Determine the (X, Y) coordinate at the center of the cell enclosing the given text.  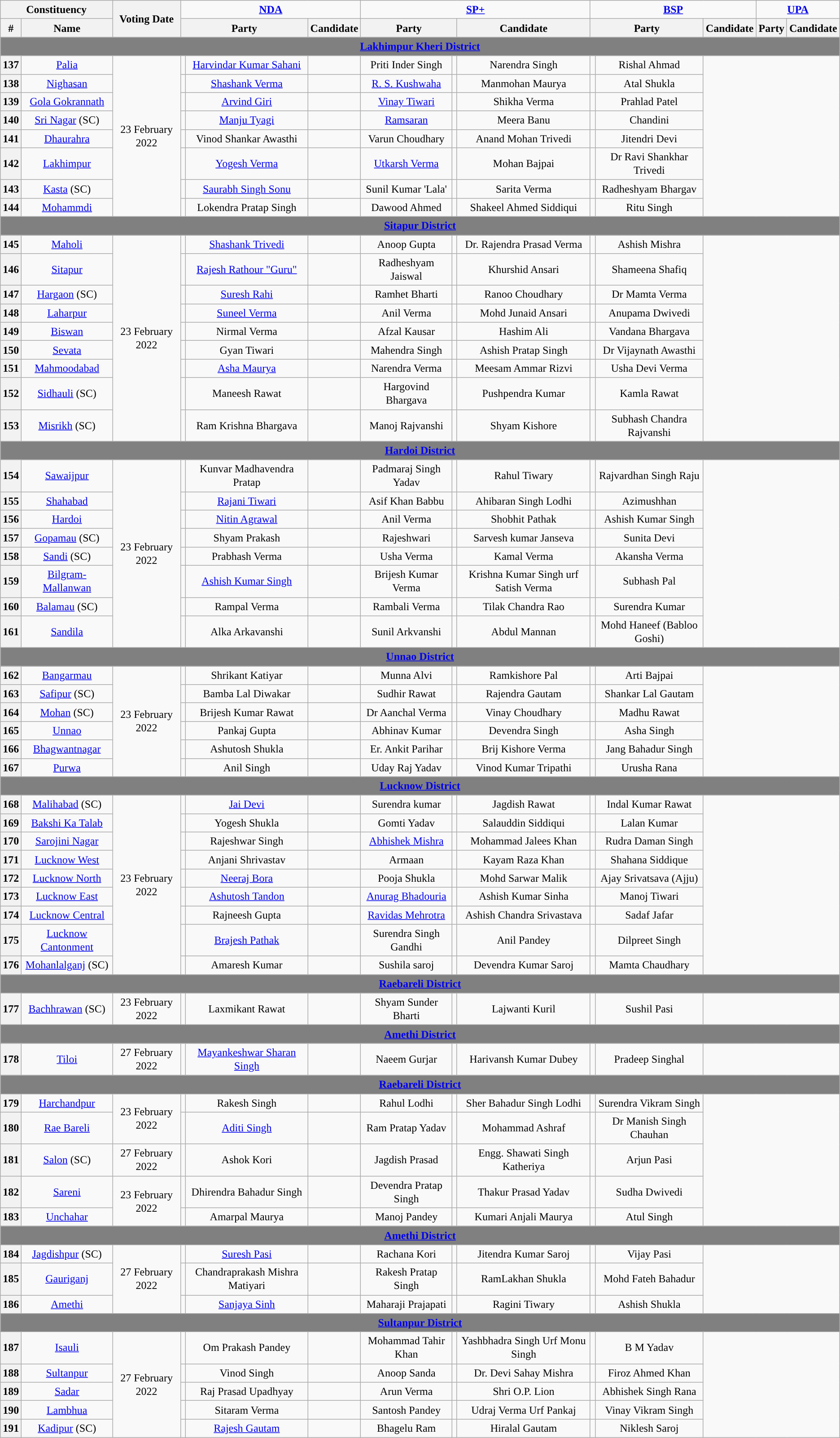
Rajendra Gautam (523, 694)
Manmohan Maurya (523, 84)
Mayankeshwar Sharan Singh (247, 1060)
Alka Arkavanshi (247, 632)
Pankaj Gupta (247, 731)
Suresh Pasi (247, 1253)
Dr. Rajendra Prasad Verma (523, 244)
Bamba Lal Diwakar (247, 694)
Kamal Verma (523, 556)
Meera Banu (523, 120)
Afzal Kausar (407, 331)
165 (11, 731)
Prabhash Verma (247, 556)
Arti Bajpai (649, 675)
B M Yadav (649, 1348)
Anil Pandey (523, 940)
Bhagwantnagar (67, 749)
Suneel Verma (247, 313)
Narendra Singh (523, 65)
Unnao District (420, 657)
Sultanpur District (420, 1323)
Ashok Kori (247, 1160)
Ashish Kumar Sinha (523, 896)
Rampal Verma (247, 606)
Surendra Kumar (649, 606)
Ashutosh Tandon (247, 896)
Misrikh (SC) (67, 426)
Rudra Daman Singh (649, 841)
174 (11, 915)
Amaresh Kumar (247, 965)
Er. Ankit Parihar (407, 749)
Padmaraj Singh Yadav (407, 476)
Kunvar Madhavendra Pratap (247, 476)
Aditi Singh (247, 1128)
Bhagelu Ram (407, 1429)
164 (11, 712)
Lucknow Central (67, 915)
Atal Shukla (649, 84)
Udraj Verma Urf Pankaj (523, 1410)
Bilgram-Mallanwan (67, 581)
Ram Pratap Yadav (407, 1128)
153 (11, 426)
Vinod Singh (247, 1373)
154 (11, 476)
Brij Kishore Verma (523, 749)
157 (11, 538)
145 (11, 244)
Rajeshwar Singh (247, 841)
185 (11, 1279)
Shyam Prakash (247, 538)
Anoop Gupta (407, 244)
Bachhrawan (SC) (67, 1009)
Sushila saroj (407, 965)
Devendra Kumar Saroj (523, 965)
Mahendra Singh (407, 350)
Rakesh Pratap Singh (407, 1279)
Ravidas Mehrotra (407, 915)
Tiloi (67, 1060)
Prahlad Patel (649, 101)
Mohd Fateh Bahadur (649, 1279)
Kayam Raza Khan (523, 859)
Abhinav Kumar (407, 731)
Mamta Chaudhary (649, 965)
Jagdish Rawat (523, 805)
Om Prakash Pandey (247, 1348)
Hardoi District (420, 451)
Usha Verma (407, 556)
Surendra Vikram Singh (649, 1103)
Mahmoodabad (67, 368)
Purwa (67, 768)
Vijay Pasi (649, 1253)
Mohanlalganj (SC) (67, 965)
Santosh Pandey (407, 1410)
Priti Inder Singh (407, 65)
Rajesh Rathour "Guru" (247, 269)
Pushpendra Kumar (523, 393)
Mohammdi (67, 207)
Uday Raj Yadav (407, 768)
Sadar (67, 1392)
Isauli (67, 1348)
171 (11, 859)
Shahabad (67, 501)
Palia (67, 65)
Shrikant Katiyar (247, 675)
147 (11, 295)
Kadipur (SC) (67, 1429)
Hardoi (67, 519)
Balamau (SC) (67, 606)
Surendra Singh Gandhi (407, 940)
179 (11, 1103)
Chandraprakash Mishra Matiyari (247, 1279)
Dilpreet Singh (649, 940)
Manoj Pandey (407, 1217)
Atul Singh (649, 1217)
155 (11, 501)
Manoj Tiwari (649, 896)
Safipur (SC) (67, 694)
Ranoo Choudhary (523, 295)
Sandi (SC) (67, 556)
Lucknow West (67, 859)
Ritu Singh (649, 207)
Sareni (67, 1192)
Arun Verma (407, 1392)
Sadaf Jafar (649, 915)
Voting Date (147, 19)
Subhash Chandra Rajvanshi (649, 426)
Dr Vijaynath Awasthi (649, 350)
R. S. Kushwaha (407, 84)
Arjun Pasi (649, 1160)
Shameena Shafiq (649, 269)
Jitendra Kumar Saroj (523, 1253)
Neeraj Bora (247, 878)
182 (11, 1192)
Thakur Prasad Yadav (523, 1192)
Vinay Choudhary (523, 712)
Vinod Shankar Awasthi (247, 138)
Abdul Mannan (523, 632)
180 (11, 1128)
Yashbhadra Singh Urf Monu Singh (523, 1348)
Sanjaya Sinh (247, 1304)
Sidhauli (SC) (67, 393)
167 (11, 768)
Varun Choudhary (407, 138)
Ahibaran Singh Lodhi (523, 501)
Mohan (SC) (67, 712)
Tilak Chandra Rao (523, 606)
156 (11, 519)
Dr. Devi Sahay Mishra (523, 1373)
Arvind Giri (247, 101)
Brijesh Kumar Rawat (247, 712)
Bangarmau (67, 675)
Indal Kumar Rawat (649, 805)
Biswan (67, 331)
Hashim Ali (523, 331)
166 (11, 749)
Rahul Lodhi (407, 1103)
Sandila (67, 632)
Shri O.P. Lion (523, 1392)
142 (11, 163)
Jagdishpur (SC) (67, 1253)
Mohammad Jalees Khan (523, 841)
Kasta (SC) (67, 189)
Sitaram Verma (247, 1410)
Anjani Shrivastav (247, 859)
144 (11, 207)
Salon (SC) (67, 1160)
161 (11, 632)
Lucknow North (67, 878)
Anoop Sanda (407, 1373)
148 (11, 313)
Lucknow East (67, 896)
Pradeep Singhal (649, 1060)
178 (11, 1060)
Urusha Rana (649, 768)
Brijesh Kumar Verma (407, 581)
137 (11, 65)
Amethi (67, 1304)
Shyam Kishore (523, 426)
Maneesh Rawat (247, 393)
Madhu Rawat (649, 712)
Ajay Srivatsava (Ajju) (649, 878)
Mohd Haneef (Babloo Goshi) (649, 632)
Sitapur District (420, 225)
184 (11, 1253)
Laharpur (67, 313)
Malihabad (SC) (67, 805)
158 (11, 556)
169 (11, 822)
Gauriganj (67, 1279)
Raj Prasad Upadhyay (247, 1392)
170 (11, 841)
Harivansh Kumar Dubey (523, 1060)
Radheshyam Jaiswal (407, 269)
Armaan (407, 859)
Mohd Junaid Ansari (523, 313)
Jai Devi (247, 805)
Vandana Bhargava (649, 331)
Surendra kumar (407, 805)
Ashish Pratap Singh (523, 350)
Dr Ravi Shankhar Trivedi (649, 163)
151 (11, 368)
Kumari Anjali Maurya (523, 1217)
Jagdish Prasad (407, 1160)
Asif Khan Babbu (407, 501)
SP+ (476, 10)
Ram Krishna Bhargava (247, 426)
Narendra Verma (407, 368)
Munna Alvi (407, 675)
Asha Maurya (247, 368)
162 (11, 675)
Sarojini Nagar (67, 841)
160 (11, 606)
Rajvardhan Singh Raju (649, 476)
Mohammad Ashraf (523, 1128)
Sher Bahadur Singh Lodhi (523, 1103)
Ashish Chandra Srivastava (523, 915)
Lucknow Cantonment (67, 940)
Rae Bareli (67, 1128)
Vinay Vikram Singh (649, 1410)
139 (11, 101)
172 (11, 878)
Vinod Kumar Tripathi (523, 768)
Rahul Tiwary (523, 476)
NDA (271, 10)
Niklesh Saroj (649, 1429)
Pooja Shukla (407, 878)
Sunita Devi (649, 538)
159 (11, 581)
190 (11, 1410)
Gomti Yadav (407, 822)
Suresh Rahi (247, 295)
Naeem Gurjar (407, 1060)
Harchandpur (67, 1103)
Abhishek Singh Rana (649, 1392)
Sunil Kumar 'Lala' (407, 189)
Dhirendra Bahadur Singh (247, 1192)
191 (11, 1429)
Sri Nagar (SC) (67, 120)
Firoz Ahmed Khan (649, 1373)
Rajani Tiwari (247, 501)
Brajesh Pathak (247, 940)
Asha Singh (649, 731)
181 (11, 1160)
141 (11, 138)
Laxmikant Rawat (247, 1009)
Akansha Verma (649, 556)
Sevata (67, 350)
Chandini (649, 120)
Rishal Ahmad (649, 65)
Dr Aanchal Verma (407, 712)
187 (11, 1348)
Sushil Pasi (649, 1009)
176 (11, 965)
140 (11, 120)
Rajneesh Gupta (247, 915)
188 (11, 1373)
# (11, 28)
RamLakhan Shukla (523, 1279)
Anil Singh (247, 768)
Engg. Shawati Singh Katheriya (523, 1160)
Amarpal Maurya (247, 1217)
Hargovind Bhargava (407, 393)
Hiralal Gautam (523, 1429)
Lalan Kumar (649, 822)
BSP (673, 10)
Krishna Kumar Singh urf Satish Verma (523, 581)
Sitapur (67, 269)
Utkarsh Verma (407, 163)
Yogesh Shukla (247, 822)
Anand Mohan Trivedi (523, 138)
189 (11, 1392)
Sudhir Rawat (407, 694)
Nitin Agrawal (247, 519)
Shobhit Pathak (523, 519)
Manoj Rajvanshi (407, 426)
Unnao (67, 731)
Shankar Lal Gautam (649, 694)
Ashish Shukla (649, 1304)
Shikha Verma (523, 101)
Shyam Sunder Bharti (407, 1009)
Gopamau (SC) (67, 538)
Nighasan (67, 84)
177 (11, 1009)
Lakhimpur Kheri District (420, 47)
Maharaji Prajapati (407, 1304)
Subhash Pal (649, 581)
Bakshi Ka Talab (67, 822)
Ragini Tiwary (523, 1304)
Lambhua (67, 1410)
Constituency (57, 10)
Sudha Dwivedi (649, 1192)
Gyan Tiwari (247, 350)
Ramsaran (407, 120)
Lokendra Pratap Singh (247, 207)
Rajesh Gautam (247, 1429)
Azimushhan (649, 501)
Name (67, 28)
138 (11, 84)
186 (11, 1304)
Usha Devi Verma (649, 368)
173 (11, 896)
Ashish Mishra (649, 244)
Shakeel Ahmed Siddiqui (523, 207)
Nirmal Verma (247, 331)
Radheshyam Bhargav (649, 189)
183 (11, 1217)
Hargaon (SC) (67, 295)
Jitendri Devi (649, 138)
Abhishek Mishra (407, 841)
Manju Tyagi (247, 120)
Unchahar (67, 1217)
Lakhimpur (67, 163)
Lucknow District (420, 786)
Vinay Tiwari (407, 101)
Dr Manish Singh Chauhan (649, 1128)
Lajwanti Kuril (523, 1009)
Gola Gokrannath (67, 101)
Sarvesh kumar Janseva (523, 538)
146 (11, 269)
143 (11, 189)
Saurabh Singh Sonu (247, 189)
150 (11, 350)
Anupama Dwivedi (649, 313)
Yogesh Verma (247, 163)
UPA (798, 10)
Ramkishore Pal (523, 675)
Rambali Verma (407, 606)
Shahana Siddique (649, 859)
Maholi (67, 244)
175 (11, 940)
Mohan Bajpai (523, 163)
Mohammad Tahir Khan (407, 1348)
Ashutosh Shukla (247, 749)
Sultanpur (67, 1373)
Meesam Ammar Rizvi (523, 368)
Shashank Verma (247, 84)
Rachana Kori (407, 1253)
Dr Mamta Verma (649, 295)
Sunil Arkvanshi (407, 632)
168 (11, 805)
Kamla Rawat (649, 393)
Devendra Pratap Singh (407, 1192)
Rakesh Singh (247, 1103)
Jang Bahadur Singh (649, 749)
Dhaurahra (67, 138)
Khurshid Ansari (523, 269)
Rajeshwari (407, 538)
Sawaijpur (67, 476)
Devendra Singh (523, 731)
Anurag Bhadouria (407, 896)
149 (11, 331)
Sarita Verma (523, 189)
Salauddin Siddiqui (523, 822)
Dawood Ahmed (407, 207)
Shashank Trivedi (247, 244)
Mohd Sarwar Malik (523, 878)
152 (11, 393)
163 (11, 694)
Harvindar Kumar Sahani (247, 65)
Ramhet Bharti (407, 295)
